Return the (x, y) coordinate for the center point of the cell that contains the specified text.  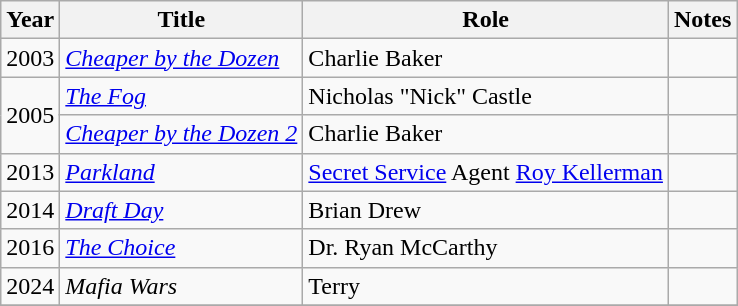
Cheaper by the Dozen (182, 58)
Role (486, 20)
Dr. Ryan McCarthy (486, 248)
Title (182, 20)
2016 (30, 248)
2003 (30, 58)
Nicholas "Nick" Castle (486, 96)
2013 (30, 172)
Mafia Wars (182, 286)
2014 (30, 210)
Parkland (182, 172)
2005 (30, 115)
2024 (30, 286)
Notes (702, 20)
Draft Day (182, 210)
Cheaper by the Dozen 2 (182, 134)
Year (30, 20)
Brian Drew (486, 210)
Secret Service Agent Roy Kellerman (486, 172)
The Choice (182, 248)
Terry (486, 286)
The Fog (182, 96)
